Determine the (X, Y) coordinate at the center of the cell enclosing the given text.  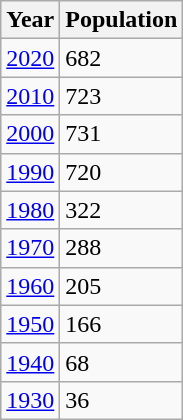
36 (122, 400)
2010 (30, 96)
682 (122, 58)
1930 (30, 400)
1980 (30, 210)
68 (122, 362)
Year (30, 20)
723 (122, 96)
166 (122, 324)
2000 (30, 134)
1960 (30, 286)
322 (122, 210)
288 (122, 248)
720 (122, 172)
1940 (30, 362)
Population (122, 20)
1970 (30, 248)
2020 (30, 58)
731 (122, 134)
1950 (30, 324)
1990 (30, 172)
205 (122, 286)
